For the text-containing cell, return its midpoint in [X, Y] coordinate format. 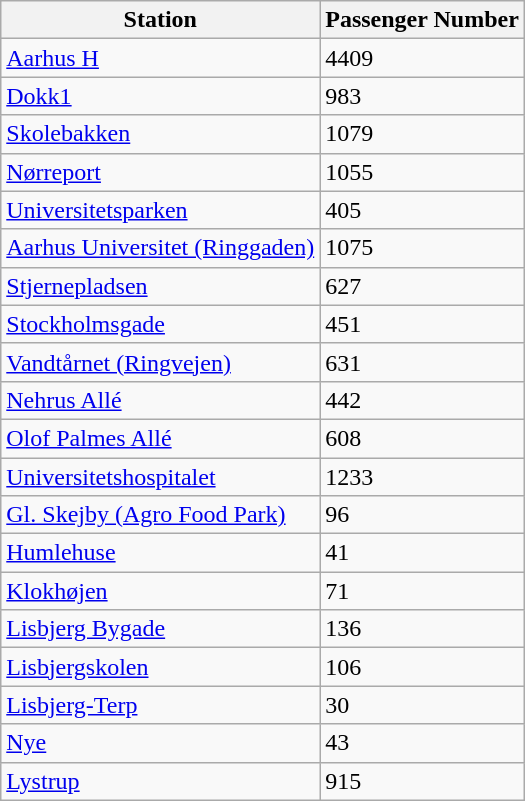
1075 [422, 248]
136 [422, 629]
451 [422, 324]
405 [422, 210]
Lystrup [160, 781]
96 [422, 515]
Olof Palmes Allé [160, 438]
Nehrus Allé [160, 400]
Lisbjerg-Terp [160, 705]
1079 [422, 134]
Universitetshospitalet [160, 477]
Universitetsparken [160, 210]
Lisbjergskolen [160, 667]
Humlehuse [160, 553]
631 [422, 362]
627 [422, 286]
Passenger Number [422, 20]
Nye [160, 743]
Nørreport [160, 172]
Lisbjerg Bygade [160, 629]
71 [422, 591]
4409 [422, 58]
106 [422, 667]
Skolebakken [160, 134]
1055 [422, 172]
Aarhus H [160, 58]
Vandtårnet (Ringvejen) [160, 362]
983 [422, 96]
Station [160, 20]
Klokhøjen [160, 591]
41 [422, 553]
Stjernepladsen [160, 286]
608 [422, 438]
1233 [422, 477]
30 [422, 705]
Stockholmsgade [160, 324]
43 [422, 743]
Aarhus Universitet (Ringgaden) [160, 248]
442 [422, 400]
Dokk1 [160, 96]
915 [422, 781]
Gl. Skejby (Agro Food Park) [160, 515]
